Return [x, y] of the center of cell containing provided text 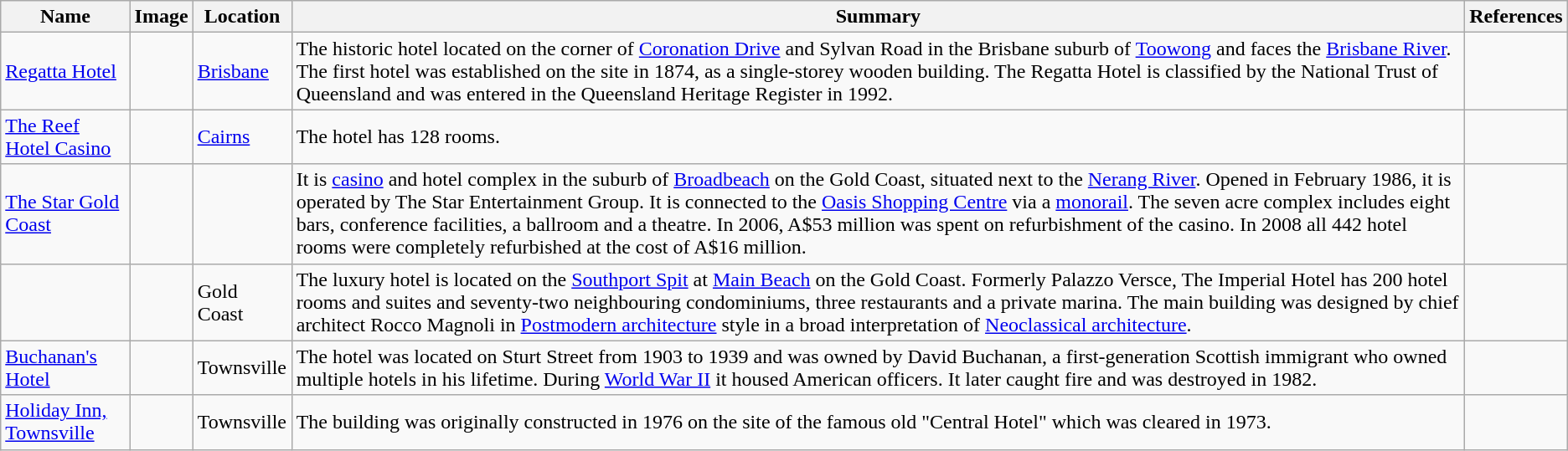
The Reef Hotel Casino [65, 137]
Cairns [242, 137]
Location [242, 17]
Buchanan's Hotel [65, 368]
Image [161, 17]
The building was originally constructed in 1976 on the site of the famous old "Central Hotel" which was cleared in 1973. [878, 422]
Regatta Hotel [65, 71]
The hotel has 128 rooms. [878, 137]
Name [65, 17]
Brisbane [242, 71]
Gold Coast [242, 302]
Summary [878, 17]
The Star Gold Coast [65, 214]
Holiday Inn, Townsville [65, 422]
References [1516, 17]
